Detect which cell encompasses the target text, then output its (X, Y) center coordinate. 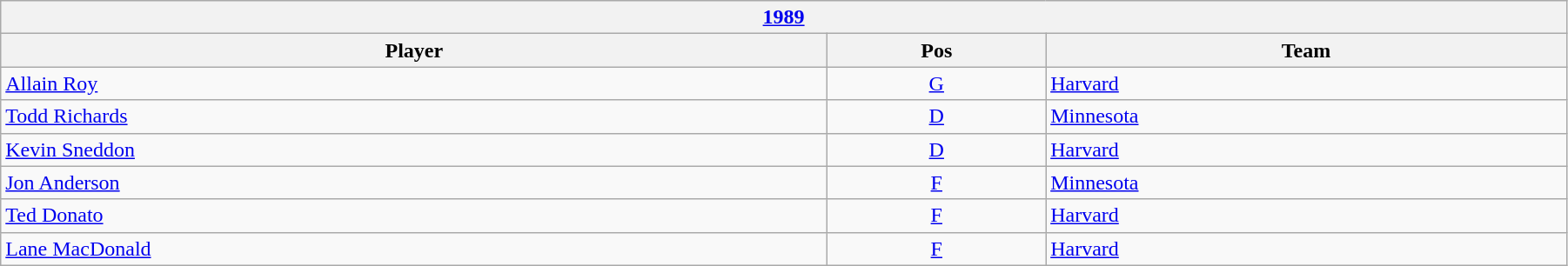
Pos (936, 50)
Lane MacDonald (414, 249)
Ted Donato (414, 216)
Kevin Sneddon (414, 150)
Todd Richards (414, 116)
Jon Anderson (414, 183)
1989 (784, 17)
Player (414, 50)
G (936, 83)
Allain Roy (414, 83)
Team (1307, 50)
